Scan for the cell matching the given text and deliver its (x, y) coordinate at center. 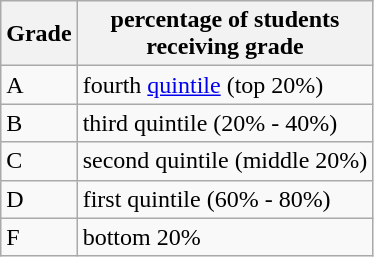
B (39, 123)
bottom 20% (225, 237)
second quintile (middle 20%) (225, 161)
percentage of students receiving grade (225, 34)
first quintile (60% - 80%) (225, 199)
D (39, 199)
C (39, 161)
A (39, 85)
F (39, 237)
fourth quintile (top 20%) (225, 85)
Grade (39, 34)
third quintile (20% - 40%) (225, 123)
